Provide the [X, Y] coordinate of the cell's center where the given text is located.  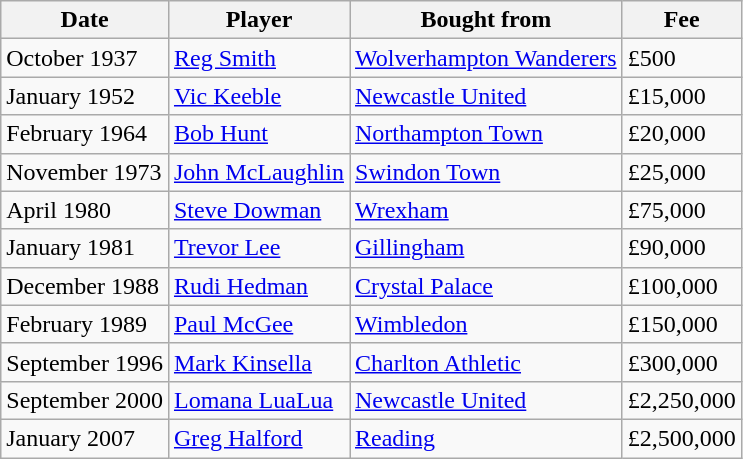
Northampton Town [486, 134]
Wolverhampton Wanderers [486, 58]
December 1988 [85, 286]
John McLaughlin [258, 172]
Paul McGee [258, 324]
£500 [682, 58]
Charlton Athletic [486, 362]
Rudi Hedman [258, 286]
January 1952 [85, 96]
£100,000 [682, 286]
Steve Dowman [258, 210]
Crystal Palace [486, 286]
Lomana LuaLua [258, 400]
£90,000 [682, 248]
January 1981 [85, 248]
February 1964 [85, 134]
£20,000 [682, 134]
Fee [682, 20]
Trevor Lee [258, 248]
£75,000 [682, 210]
Player [258, 20]
£15,000 [682, 96]
January 2007 [85, 438]
October 1937 [85, 58]
£25,000 [682, 172]
£150,000 [682, 324]
Gillingham [486, 248]
Bought from [486, 20]
£2,250,000 [682, 400]
Reading [486, 438]
Wimbledon [486, 324]
Mark Kinsella [258, 362]
Wrexham [486, 210]
Swindon Town [486, 172]
Greg Halford [258, 438]
September 1996 [85, 362]
Date [85, 20]
£300,000 [682, 362]
April 1980 [85, 210]
Reg Smith [258, 58]
Vic Keeble [258, 96]
£2,500,000 [682, 438]
September 2000 [85, 400]
February 1989 [85, 324]
November 1973 [85, 172]
Bob Hunt [258, 134]
